Output the (X, Y) coordinate of the center of the cell containing the given text.  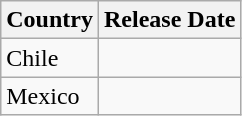
Release Date (169, 20)
Mexico (50, 96)
Country (50, 20)
Chile (50, 58)
